For the text-containing cell, return its midpoint in (x, y) coordinate format. 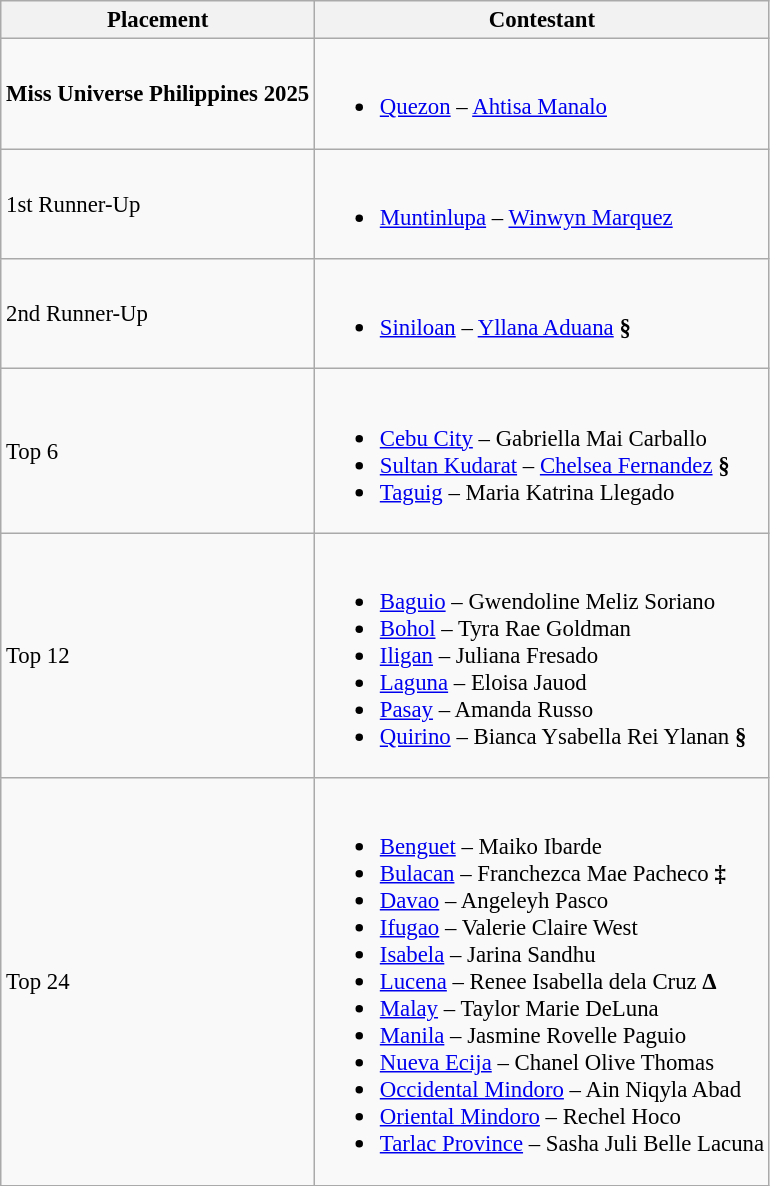
Contestant (542, 20)
Quezon – Ahtisa Manalo (542, 94)
Cebu City – Gabriella Mai CarballoSultan Kudarat – Chelsea Fernandez §Taguig – Maria Katrina Llegado (542, 451)
Top 12 (158, 656)
1st Runner-Up (158, 204)
2nd Runner-Up (158, 314)
Top 24 (158, 982)
Top 6 (158, 451)
Muntinlupa – Winwyn Marquez (542, 204)
Siniloan – Yllana Aduana § (542, 314)
Miss Universe Philippines 2025 (158, 94)
Placement (158, 20)
